For the text-containing cell, return its midpoint in [X, Y] coordinate format. 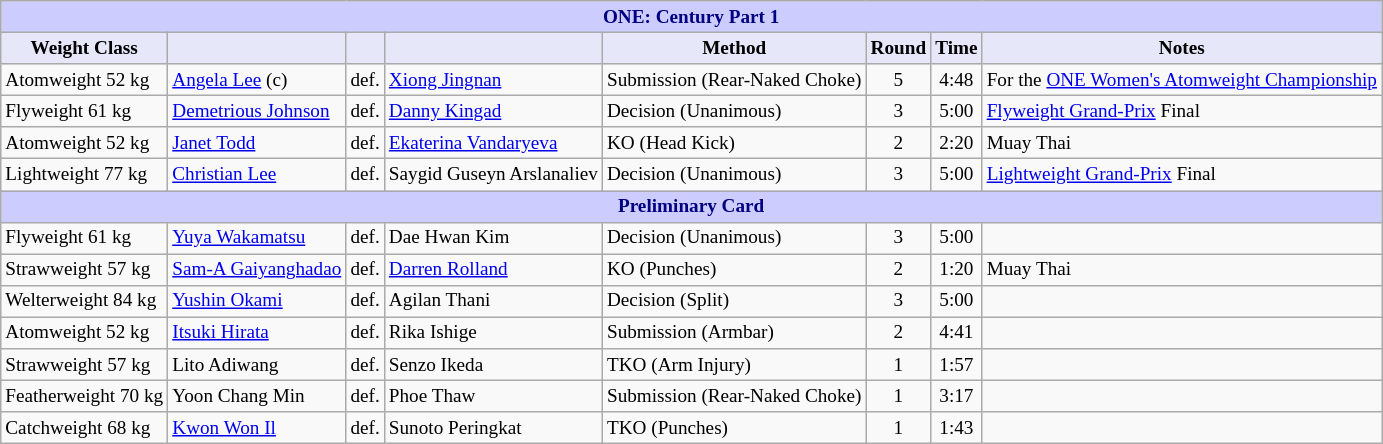
Yushin Okami [257, 301]
Lightweight 77 kg [84, 175]
Angela Lee (c) [257, 80]
Saygid Guseyn Arslanaliev [493, 175]
Janet Todd [257, 143]
1:57 [956, 365]
TKO (Arm Injury) [734, 365]
Flyweight Grand-Prix Final [1182, 111]
Welterweight 84 kg [84, 301]
1:20 [956, 270]
Decision (Split) [734, 301]
3:17 [956, 396]
Lito Adiwang [257, 365]
Method [734, 48]
Danny Kingad [493, 111]
KO (Punches) [734, 270]
Submission (Armbar) [734, 333]
Time [956, 48]
Round [898, 48]
Xiong Jingnan [493, 80]
Lightweight Grand-Prix Final [1182, 175]
4:41 [956, 333]
Sunoto Peringkat [493, 428]
Agilan Thani [493, 301]
KO (Head Kick) [734, 143]
TKO (Punches) [734, 428]
Yoon Chang Min [257, 396]
Yuya Wakamatsu [257, 238]
5 [898, 80]
Preliminary Card [692, 206]
Christian Lee [257, 175]
Dae Hwan Kim [493, 238]
4:48 [956, 80]
Darren Rolland [493, 270]
Ekaterina Vandaryeva [493, 143]
Catchweight 68 kg [84, 428]
Kwon Won Il [257, 428]
Itsuki Hirata [257, 333]
For the ONE Women's Atomweight Championship [1182, 80]
ONE: Century Part 1 [692, 17]
Phoe Thaw [493, 396]
Weight Class [84, 48]
Featherweight 70 kg [84, 396]
1:43 [956, 428]
Notes [1182, 48]
Demetrious Johnson [257, 111]
Rika Ishige [493, 333]
Senzo Ikeda [493, 365]
2:20 [956, 143]
Sam-A Gaiyanghadao [257, 270]
